Return the [x, y] coordinate for the center point of the cell that contains the specified text.  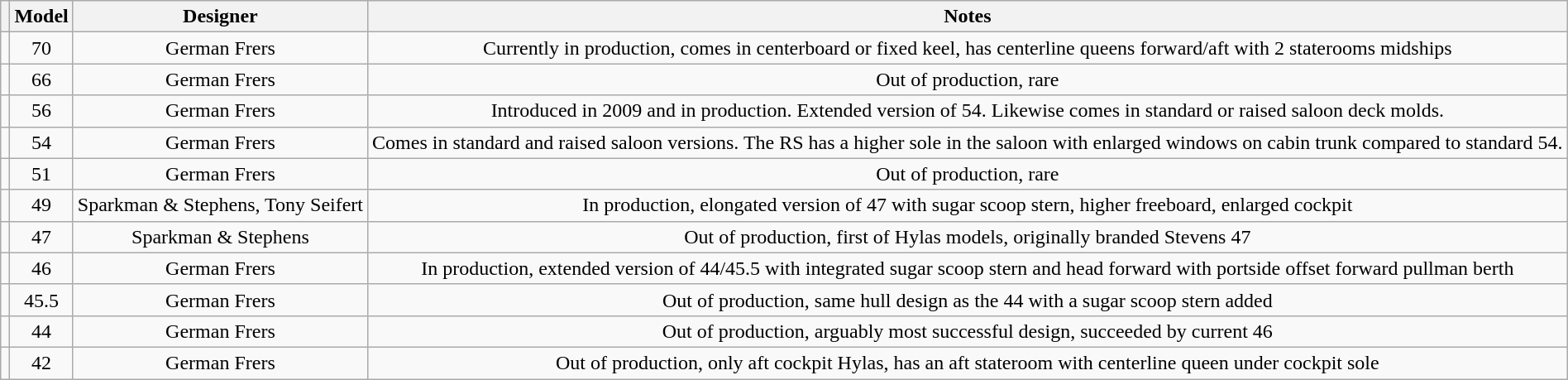
66 [41, 79]
42 [41, 363]
Out of production, arguably most successful design, succeeded by current 46 [968, 331]
In production, extended version of 44/45.5 with integrated sugar scoop stern and head forward with portside offset forward pullman berth [968, 268]
56 [41, 111]
Out of production, only aft cockpit Hylas, has an aft stateroom with centerline queen under cockpit sole [968, 363]
51 [41, 174]
In production, elongated version of 47 with sugar scoop stern, higher freeboard, enlarged cockpit [968, 205]
Sparkman & Stephens [220, 237]
45.5 [41, 300]
Model [41, 17]
Notes [968, 17]
70 [41, 48]
Out of production, same hull design as the 44 with a sugar scoop stern added [968, 300]
44 [41, 331]
Designer [220, 17]
Currently in production, comes in centerboard or fixed keel, has centerline queens forward/aft with 2 staterooms midships [968, 48]
49 [41, 205]
Comes in standard and raised saloon versions. The RS has a higher sole in the saloon with enlarged windows on cabin trunk compared to standard 54. [968, 142]
46 [41, 268]
Sparkman & Stephens, Tony Seifert [220, 205]
Out of production, first of Hylas models, originally branded Stevens 47 [968, 237]
54 [41, 142]
Introduced in 2009 and in production. Extended version of 54. Likewise comes in standard or raised saloon deck molds. [968, 111]
47 [41, 237]
